Identify which cell holds the provided text, then report its [X, Y] central coordinate. 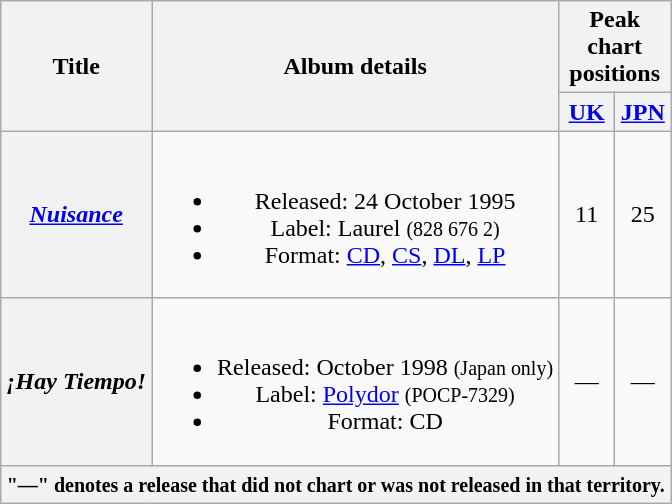
UK [587, 112]
Nuisance [76, 214]
Released: October 1998 (Japan only)Label: Polydor (POCP-7329)Format: CD [356, 382]
11 [587, 214]
"—" denotes a release that did not chart or was not released in that territory. [336, 484]
¡Hay Tiempo! [76, 382]
JPN [643, 112]
Peak chart positions [615, 47]
Album details [356, 66]
25 [643, 214]
Title [76, 66]
Released: 24 October 1995Label: Laurel (828 676 2)Format: CD, CS, DL, LP [356, 214]
